From the cell containing the given text, extract its center point as [X, Y] coordinate. 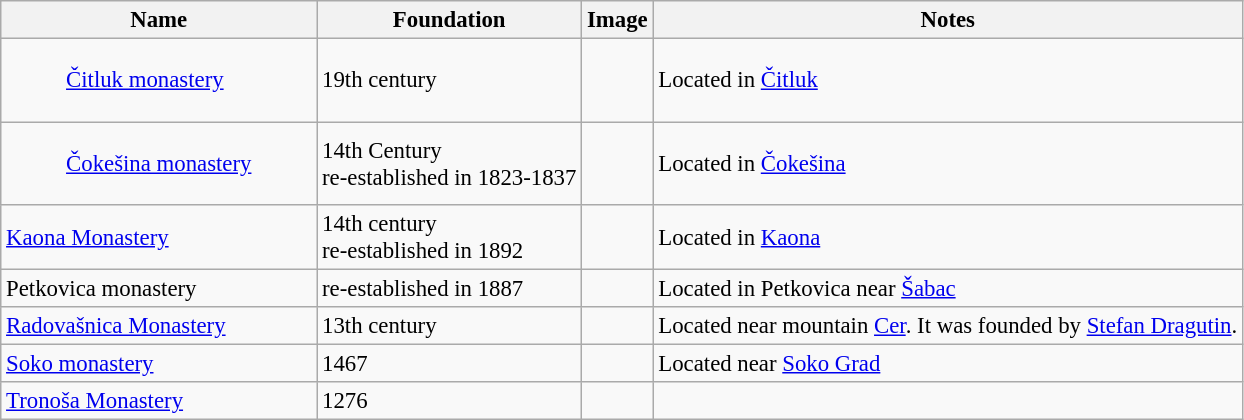
1276 [450, 401]
Tronoša Monastery [159, 401]
Radovašnica Monastery [159, 326]
Petkovica monastery [159, 288]
Notes [948, 20]
re-established in 1887 [450, 288]
Located near Soko Grad [948, 364]
Located in Čitluk [948, 80]
Soko monastery [159, 364]
1467 [450, 364]
Čitluk monastery [159, 80]
Image [618, 20]
13th century [450, 326]
Located in Kaona [948, 238]
Kaona Monastery [159, 238]
Located in Petkovica near Šabac [948, 288]
19th century [450, 80]
Čokešina monastery [159, 164]
Name [159, 20]
Foundation [450, 20]
Located in Čokešina [948, 164]
14th centuryre-established in 1892 [450, 238]
Located near mountain Cer. It was founded by Stefan Dragutin. [948, 326]
14th Centuryre-established in 1823-1837 [450, 164]
